Output the (X, Y) coordinate of the center of the cell containing the given text.  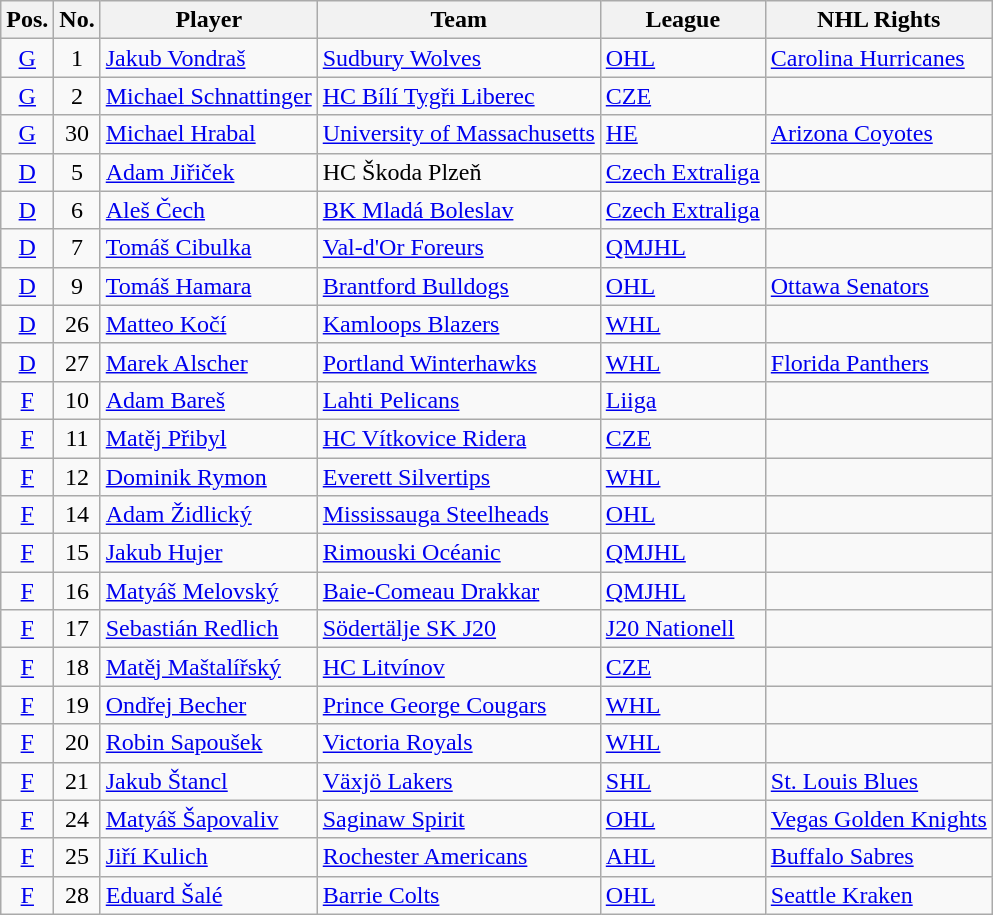
HC Vítkovice Ridera (458, 438)
1 (77, 58)
Michael Schnattinger (208, 96)
Player (208, 20)
Victoria Royals (458, 743)
Baie-Comeau Drakkar (458, 591)
Liiga (682, 400)
Rochester Americans (458, 857)
AHL (682, 857)
Jakub Štancl (208, 781)
Jiří Kulich (208, 857)
Matyáš Melovský (208, 591)
Florida Panthers (878, 362)
20 (77, 743)
Jakub Hujer (208, 553)
Matěj Přibyl (208, 438)
Seattle Kraken (878, 895)
Marek Alscher (208, 362)
30 (77, 134)
9 (77, 286)
Team (458, 20)
Tomáš Cibulka (208, 248)
Dominik Rymon (208, 477)
Saginaw Spirit (458, 819)
Sebastián Redlich (208, 629)
Matyáš Šapovaliv (208, 819)
17 (77, 629)
Aleš Čech (208, 210)
J20 Nationell (682, 629)
Pos. (28, 20)
Buffalo Sabres (878, 857)
Rimouski Océanic (458, 553)
28 (77, 895)
26 (77, 324)
Matteo Kočí (208, 324)
BK Mladá Boleslav (458, 210)
12 (77, 477)
18 (77, 667)
Ondřej Becher (208, 705)
14 (77, 515)
Arizona Coyotes (878, 134)
University of Massachusetts (458, 134)
No. (77, 20)
15 (77, 553)
Mississauga Steelheads (458, 515)
Ottawa Senators (878, 286)
Södertälje SK J20 (458, 629)
11 (77, 438)
Växjö Lakers (458, 781)
2 (77, 96)
HC Litvínov (458, 667)
Adam Bareš (208, 400)
Sudbury Wolves (458, 58)
5 (77, 172)
League (682, 20)
16 (77, 591)
Eduard Šalé (208, 895)
10 (77, 400)
Matěj Maštalířský (208, 667)
Prince George Cougars (458, 705)
24 (77, 819)
HE (682, 134)
7 (77, 248)
Jakub Vondraš (208, 58)
Kamloops Blazers (458, 324)
27 (77, 362)
Carolina Hurricanes (878, 58)
Brantford Bulldogs (458, 286)
Adam Jiřiček (208, 172)
Lahti Pelicans (458, 400)
NHL Rights (878, 20)
21 (77, 781)
Everett Silvertips (458, 477)
Michael Hrabal (208, 134)
HC Škoda Plzeň (458, 172)
19 (77, 705)
St. Louis Blues (878, 781)
Val-d'Or Foreurs (458, 248)
Portland Winterhawks (458, 362)
SHL (682, 781)
25 (77, 857)
HC Bílí Tygři Liberec (458, 96)
Tomáš Hamara (208, 286)
Barrie Colts (458, 895)
Vegas Golden Knights (878, 819)
6 (77, 210)
Robin Sapoušek (208, 743)
Adam Židlický (208, 515)
